Pinpoint the cell where the given text exists, returning its (X, Y) midpoint coordinate. 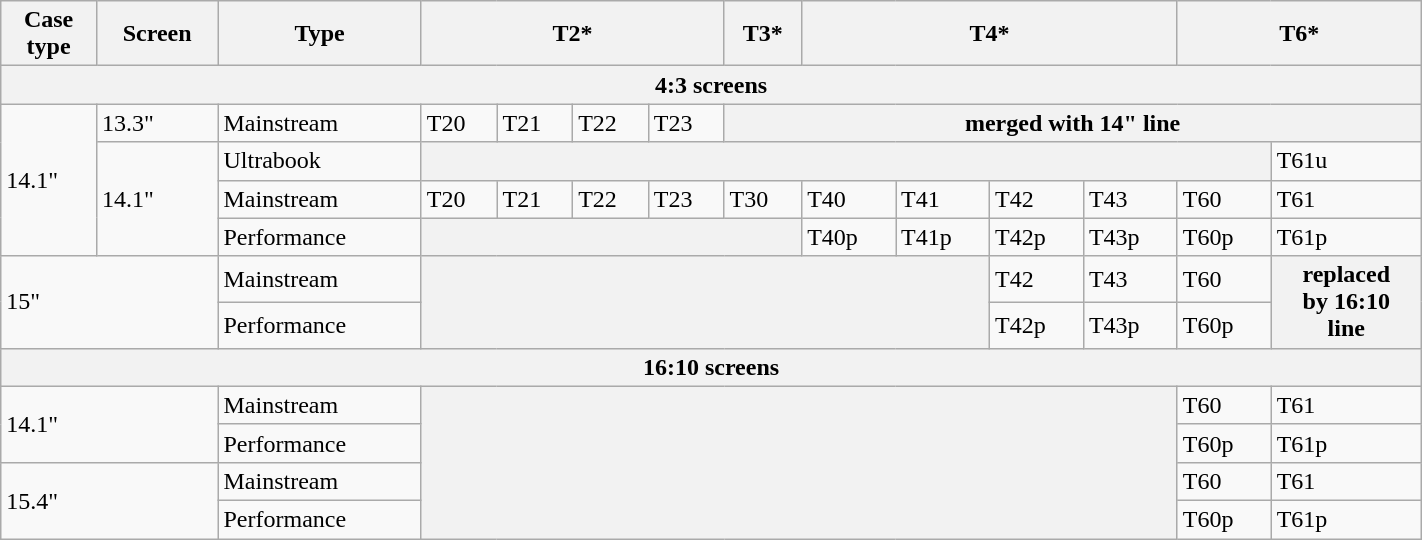
T41 (943, 199)
merged with 14" line (1072, 123)
15" (110, 302)
16:10 screens (711, 367)
T40p (849, 237)
T61u (1346, 161)
Ultrabook (320, 161)
T41p (943, 237)
T6* (1299, 34)
4:3 screens (711, 85)
13.3" (157, 123)
T30 (763, 199)
replacedby 16:10line (1346, 302)
T40 (849, 199)
Type (320, 34)
T2* (572, 34)
Casetype (49, 34)
T3* (763, 34)
15.4" (110, 500)
T4* (990, 34)
Screen (157, 34)
